Pinpoint the cell where the given text exists, returning its (X, Y) midpoint coordinate. 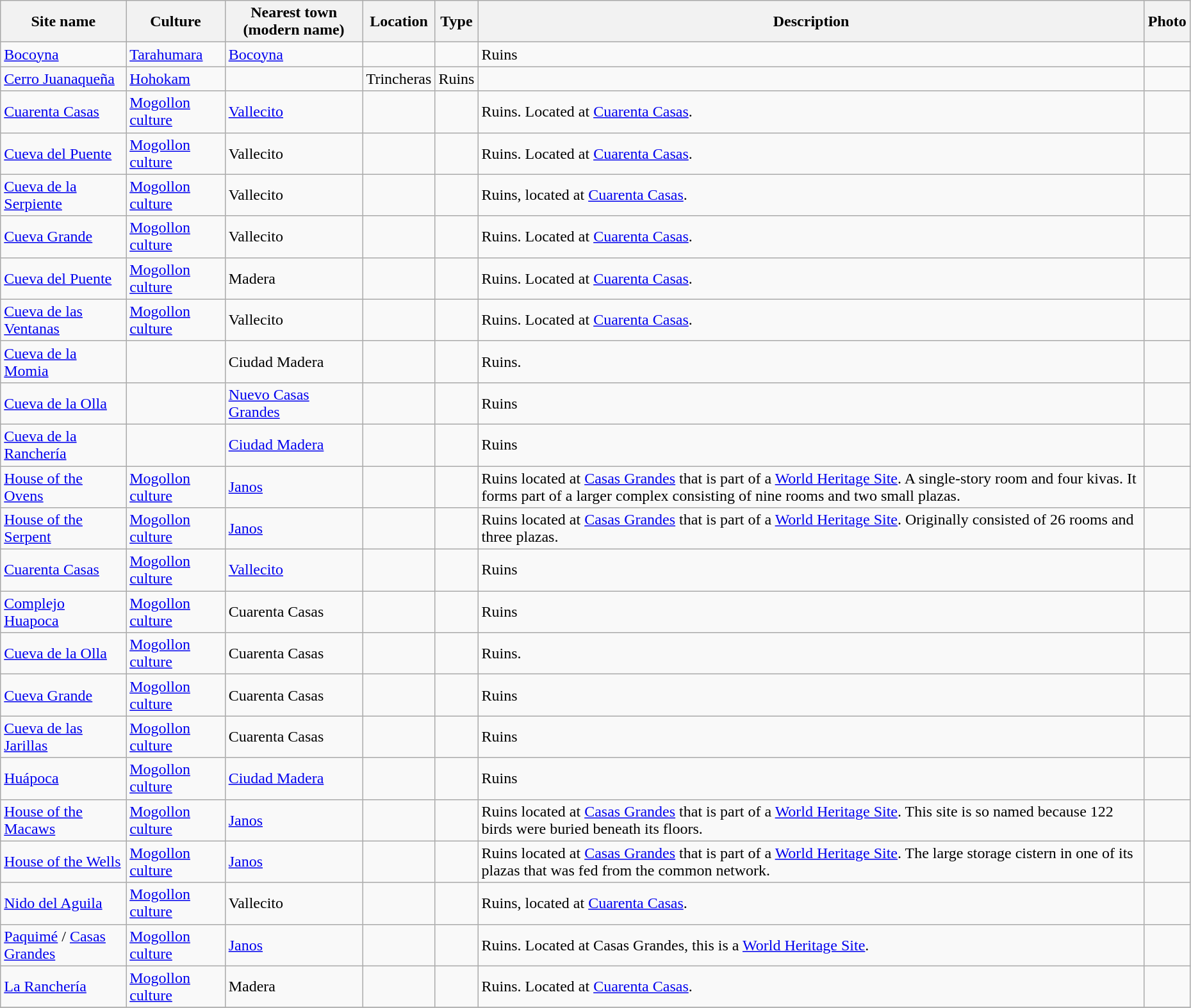
Location (398, 22)
House of the Macaws (63, 820)
Trincheras (398, 79)
House of the Wells (63, 862)
Complejo Huapoca (63, 612)
House of the Serpent (63, 529)
Huápoca (63, 779)
Nearest town (modern name) (293, 22)
La Ranchería (63, 986)
Hohokam (176, 79)
House of the Ovens (63, 487)
Cueva de la Ranchería (63, 444)
Ruins. Located at Casas Grandes, this is a World Heritage Site. (811, 945)
Cueva de las Jarillas (63, 736)
Cueva de la Serpiente (63, 195)
Cueva de las Ventanas (63, 320)
Culture (176, 22)
Photo (1167, 22)
Cerro Juanaqueña (63, 79)
Tarahumara (176, 54)
Nuevo Casas Grandes (293, 403)
Ruins located at Casas Grandes that is part of a World Heritage Site. This site is so named because 122 birds were buried beneath its floors. (811, 820)
Site name (63, 22)
Cueva de la Momia (63, 361)
Ruins located at Casas Grandes that is part of a World Heritage Site. Originally consisted of 26 rooms and three plazas. (811, 529)
Description (811, 22)
Paquimé / Casas Grandes (63, 945)
Nido del Aguila (63, 903)
Type (456, 22)
